Detect which cell encompasses the target text, then output its (X, Y) center coordinate. 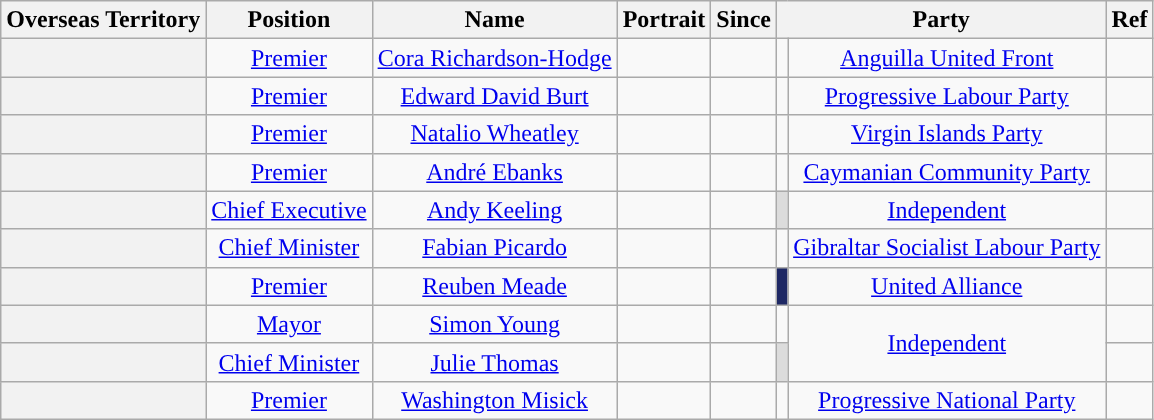
Overseas Territory (104, 20)
Portrait (664, 20)
Party (942, 20)
Anguilla United Front (947, 58)
Chief Executive (289, 210)
Mayor (289, 324)
Fabian Picardo (494, 248)
Reuben Meade (494, 286)
Simon Young (494, 324)
André Ebanks (494, 172)
Name (494, 20)
Gibraltar Socialist Labour Party (947, 248)
Julie Thomas (494, 362)
Virgin Islands Party (947, 134)
Washington Misick (494, 400)
Cora Richardson-Hodge (494, 58)
Since (744, 20)
United Alliance (947, 286)
Andy Keeling (494, 210)
Progressive National Party (947, 400)
Natalio Wheatley (494, 134)
Edward David Burt (494, 96)
Ref (1130, 20)
Caymanian Community Party (947, 172)
Progressive Labour Party (947, 96)
Position (289, 20)
